Return [x, y] of the center of cell containing provided text 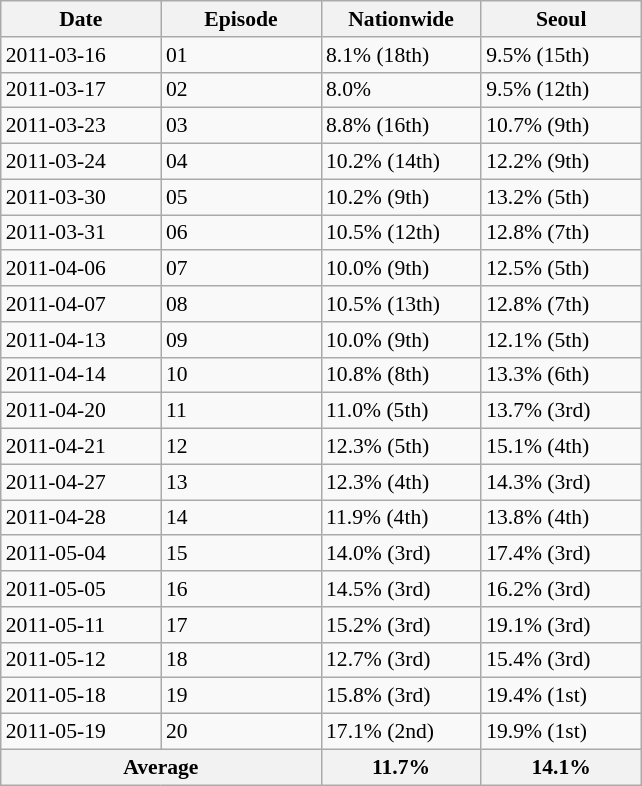
14.5% (3rd) [401, 589]
17.1% (2nd) [401, 732]
10 [241, 375]
12.7% (3rd) [401, 660]
14 [241, 518]
Nationwide [401, 19]
2011-04-14 [81, 375]
16.2% (3rd) [561, 589]
Date [81, 19]
Episode [241, 19]
8.8% (16th) [401, 126]
15.1% (4th) [561, 447]
9.5% (12th) [561, 90]
11 [241, 411]
14.3% (3rd) [561, 482]
17.4% (3rd) [561, 554]
13.3% (6th) [561, 375]
Average [161, 767]
2011-04-06 [81, 269]
15.4% (3rd) [561, 660]
19 [241, 696]
15 [241, 554]
13 [241, 482]
01 [241, 55]
2011-04-13 [81, 340]
15.2% (3rd) [401, 625]
10.5% (13th) [401, 304]
18 [241, 660]
10.5% (12th) [401, 233]
12.3% (4th) [401, 482]
12.1% (5th) [561, 340]
13.2% (5th) [561, 197]
09 [241, 340]
2011-03-17 [81, 90]
2011-03-24 [81, 162]
2011-04-07 [81, 304]
11.7% [401, 767]
10.2% (9th) [401, 197]
2011-05-05 [81, 589]
2011-03-16 [81, 55]
13.8% (4th) [561, 518]
19.4% (1st) [561, 696]
12 [241, 447]
9.5% (15th) [561, 55]
06 [241, 233]
13.7% (3rd) [561, 411]
04 [241, 162]
14.0% (3rd) [401, 554]
02 [241, 90]
Seoul [561, 19]
12.2% (9th) [561, 162]
15.8% (3rd) [401, 696]
17 [241, 625]
2011-03-23 [81, 126]
8.0% [401, 90]
2011-05-19 [81, 732]
12.5% (5th) [561, 269]
2011-04-20 [81, 411]
07 [241, 269]
16 [241, 589]
2011-05-18 [81, 696]
2011-05-11 [81, 625]
14.1% [561, 767]
2011-04-21 [81, 447]
2011-05-04 [81, 554]
2011-03-30 [81, 197]
19.1% (3rd) [561, 625]
2011-04-27 [81, 482]
10.7% (9th) [561, 126]
10.2% (14th) [401, 162]
11.0% (5th) [401, 411]
2011-05-12 [81, 660]
19.9% (1st) [561, 732]
8.1% (18th) [401, 55]
2011-03-31 [81, 233]
10.8% (8th) [401, 375]
03 [241, 126]
05 [241, 197]
20 [241, 732]
11.9% (4th) [401, 518]
12.3% (5th) [401, 447]
2011-04-28 [81, 518]
08 [241, 304]
